Find where the given text appears and provide that cell's center as [x, y] coordinate. 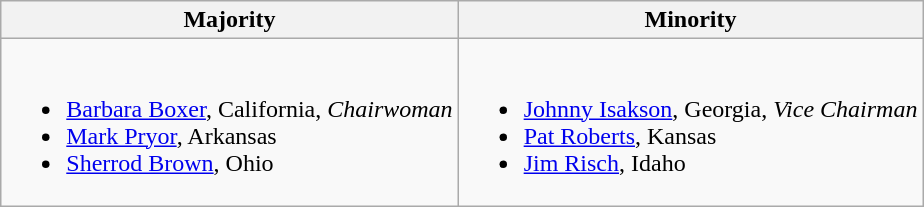
Majority [230, 20]
Barbara Boxer, California, ChairwomanMark Pryor, ArkansasSherrod Brown, Ohio [230, 122]
Johnny Isakson, Georgia, Vice ChairmanPat Roberts, KansasJim Risch, Idaho [690, 122]
Minority [690, 20]
